Extract the [X, Y] coordinate from the center of the cell holding the provided text.  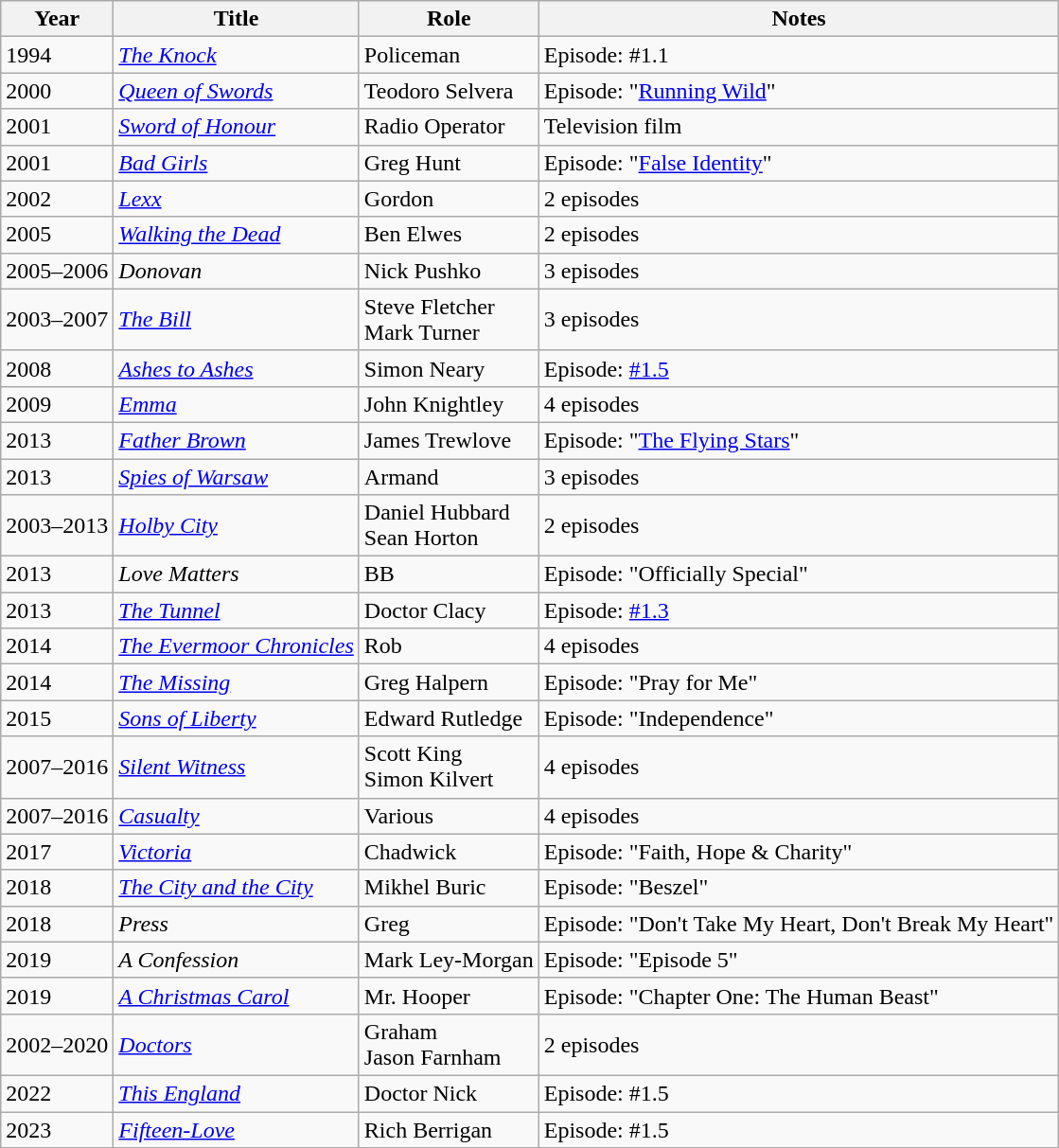
2023 [57, 1129]
Television film [799, 127]
Mikhel Buric [449, 888]
Episode: "Don't Take My Heart, Don't Break My Heart" [799, 924]
2005 [57, 235]
Walking the Dead [237, 235]
Episode: "Officially Special" [799, 574]
Rob [449, 646]
Ben Elwes [449, 235]
Greg Hunt [449, 163]
Episode: "Episode 5" [799, 960]
Mr. Hooper [449, 996]
Episode: "Independence" [799, 718]
Greg Halpern [449, 682]
2003–2007 [57, 320]
James Trewlove [449, 440]
Episode: "Beszel" [799, 888]
Episode: "Running Wild" [799, 91]
Doctor Clacy [449, 610]
The Bill [237, 320]
Mark Ley-Morgan [449, 960]
Scott KingSimon Kilvert [449, 767]
The Tunnel [237, 610]
Casualty [237, 816]
2002–2020 [57, 1045]
2022 [57, 1093]
Episode: "Pray for Me" [799, 682]
Doctor Nick [449, 1093]
Greg [449, 924]
Lexx [237, 199]
2017 [57, 852]
Father Brown [237, 440]
Chadwick [449, 852]
Notes [799, 19]
The Missing [237, 682]
A Confession [237, 960]
Title [237, 19]
Silent Witness [237, 767]
Love Matters [237, 574]
The Evermoor Chronicles [237, 646]
Rich Berrigan [449, 1129]
Spies of Warsaw [237, 476]
Doctors [237, 1045]
Episode: "False Identity" [799, 163]
Steve FletcherMark Turner [449, 320]
Radio Operator [449, 127]
Fifteen-Love [237, 1129]
Various [449, 816]
John Knightley [449, 404]
This England [237, 1093]
Episode: #1.1 [799, 55]
Episode: "The Flying Stars" [799, 440]
Armand [449, 476]
Gordon [449, 199]
2000 [57, 91]
2003–2013 [57, 526]
Episode: "Chapter One: The Human Beast" [799, 996]
Queen of Swords [237, 91]
Donovan [237, 271]
2008 [57, 368]
The Knock [237, 55]
The City and the City [237, 888]
BB [449, 574]
2009 [57, 404]
A Christmas Carol [237, 996]
Episode: #1.3 [799, 610]
Episode: "Faith, Hope & Charity" [799, 852]
Policeman [449, 55]
Sons of Liberty [237, 718]
Sword of Honour [237, 127]
2015 [57, 718]
Nick Pushko [449, 271]
GrahamJason Farnham [449, 1045]
Press [237, 924]
Daniel HubbardSean Horton [449, 526]
Bad Girls [237, 163]
Edward Rutledge [449, 718]
1994 [57, 55]
Holby City [237, 526]
Victoria [237, 852]
Ashes to Ashes [237, 368]
Simon Neary [449, 368]
Role [449, 19]
Year [57, 19]
2005–2006 [57, 271]
2002 [57, 199]
Emma [237, 404]
Teodoro Selvera [449, 91]
